From the cell containing the given text, extract its center point as (X, Y) coordinate. 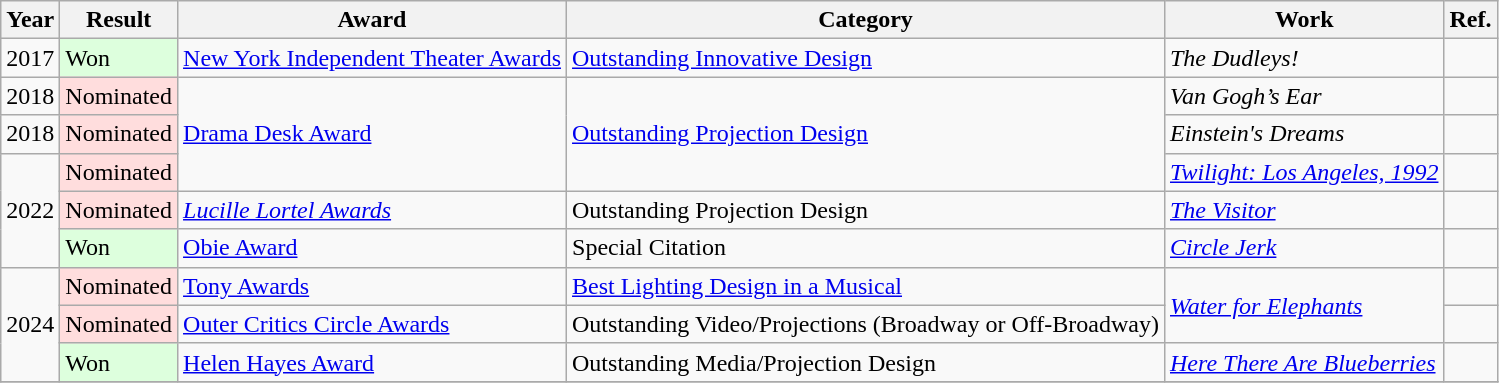
Obie Award (372, 248)
Drama Desk Award (372, 134)
Tony Awards (372, 286)
Outer Critics Circle Awards (372, 324)
2017 (30, 58)
Circle Jerk (1304, 248)
The Dudleys! (1304, 58)
Best Lighting Design in a Musical (866, 286)
2024 (30, 324)
Work (1304, 20)
Award (372, 20)
Outstanding Innovative Design (866, 58)
Outstanding Media/Projection Design (866, 362)
Lucille Lortel Awards (372, 210)
Category (866, 20)
Special Citation (866, 248)
Year (30, 20)
2022 (30, 210)
Here There Are Blueberries (1304, 362)
Result (119, 20)
Outstanding Video/Projections (Broadway or Off-Broadway) (866, 324)
Water for Elephants (1304, 305)
Ref. (1470, 20)
Helen Hayes Award (372, 362)
Van Gogh’s Ear (1304, 96)
Einstein's Dreams (1304, 134)
The Visitor (1304, 210)
Twilight: Los Angeles, 1992 (1304, 172)
New York Independent Theater Awards (372, 58)
